From the cell containing the given text, extract its center point as [x, y] coordinate. 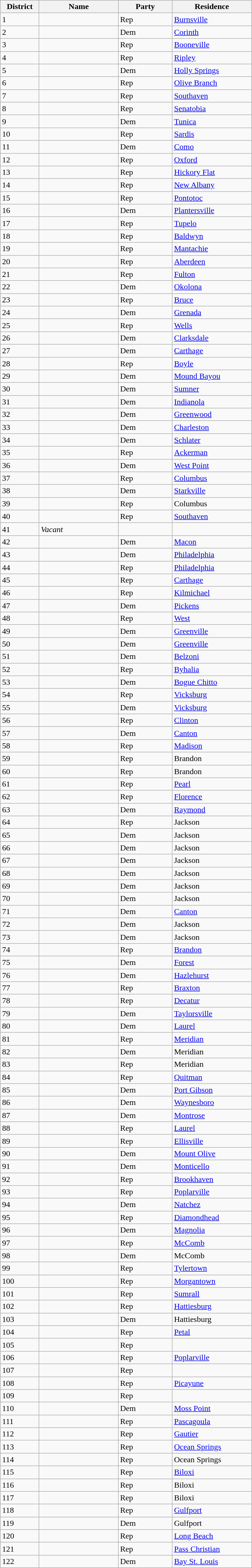
40 [20, 516]
13 [20, 172]
98 [20, 1256]
Pascagoula [212, 1421]
District [20, 7]
Vacant [79, 529]
Ackerman [212, 453]
Mound Bayou [212, 376]
Pickens [212, 606]
96 [20, 1230]
31 [20, 402]
64 [20, 822]
Residence [212, 7]
Sumner [212, 389]
78 [20, 1001]
32 [20, 415]
97 [20, 1243]
Decatur [212, 1001]
91 [20, 1166]
61 [20, 784]
41 [20, 529]
Como [212, 147]
Morgantown [212, 1281]
Senatobia [212, 108]
9 [20, 121]
36 [20, 465]
24 [20, 312]
Taylorsville [212, 1014]
Indianola [212, 402]
Quitman [212, 1077]
Brookhaven [212, 1179]
82 [20, 1052]
39 [20, 504]
Ripley [212, 58]
Waynesboro [212, 1103]
Greenwood [212, 415]
2 [20, 32]
49 [20, 631]
Grenada [212, 312]
Mount Olive [212, 1153]
113 [20, 1447]
58 [20, 746]
99 [20, 1268]
Plantersville [212, 211]
Hickory Flat [212, 172]
Sumrall [212, 1294]
Forest [212, 962]
115 [20, 1472]
101 [20, 1294]
22 [20, 287]
73 [20, 937]
117 [20, 1498]
4 [20, 58]
Corinth [212, 32]
50 [20, 644]
Starkville [212, 491]
Picayune [212, 1383]
Natchez [212, 1205]
63 [20, 810]
1 [20, 19]
Pontotoc [212, 198]
66 [20, 848]
Pearl [212, 784]
Okolona [212, 287]
93 [20, 1192]
102 [20, 1306]
28 [20, 363]
Braxton [212, 988]
29 [20, 376]
Boyle [212, 363]
106 [20, 1357]
116 [20, 1485]
Bruce [212, 300]
Booneville [212, 45]
Moss Point [212, 1409]
33 [20, 427]
77 [20, 988]
120 [20, 1536]
15 [20, 198]
48 [20, 618]
35 [20, 453]
54 [20, 695]
8 [20, 108]
44 [20, 568]
89 [20, 1141]
30 [20, 389]
16 [20, 211]
42 [20, 542]
14 [20, 185]
Macon [212, 542]
81 [20, 1039]
46 [20, 593]
108 [20, 1383]
Olive Branch [212, 83]
Raymond [212, 810]
94 [20, 1205]
Tunica [212, 121]
Charleston [212, 427]
43 [20, 554]
118 [20, 1510]
Sardis [212, 134]
Hazlehurst [212, 975]
Diamondhead [212, 1217]
Bogue Chitto [212, 682]
Petal [212, 1332]
121 [20, 1549]
Magnolia [212, 1230]
80 [20, 1026]
19 [20, 249]
112 [20, 1434]
Kilmichael [212, 593]
45 [20, 580]
90 [20, 1153]
85 [20, 1090]
88 [20, 1128]
Tylertown [212, 1268]
74 [20, 950]
111 [20, 1421]
Port Gibson [212, 1090]
Mantachie [212, 249]
Ellisville [212, 1141]
3 [20, 45]
84 [20, 1077]
27 [20, 351]
Pass Christian [212, 1549]
65 [20, 835]
69 [20, 886]
71 [20, 911]
52 [20, 669]
122 [20, 1561]
47 [20, 606]
21 [20, 274]
5 [20, 70]
67 [20, 861]
104 [20, 1332]
25 [20, 325]
Schlater [212, 440]
83 [20, 1064]
West Point [212, 465]
37 [20, 478]
76 [20, 975]
7 [20, 96]
Aberdeen [212, 262]
23 [20, 300]
109 [20, 1396]
Gautier [212, 1434]
Baldwyn [212, 236]
34 [20, 440]
Fulton [212, 274]
Long Beach [212, 1536]
53 [20, 682]
20 [20, 262]
87 [20, 1115]
62 [20, 797]
56 [20, 720]
Madison [212, 746]
95 [20, 1217]
Bay St. Louis [212, 1561]
92 [20, 1179]
51 [20, 657]
60 [20, 771]
6 [20, 83]
119 [20, 1523]
11 [20, 147]
Name [79, 7]
New Albany [212, 185]
57 [20, 733]
Clarksdale [212, 338]
Oxford [212, 160]
114 [20, 1460]
Wells [212, 325]
Montrose [212, 1115]
110 [20, 1409]
55 [20, 707]
68 [20, 873]
10 [20, 134]
59 [20, 758]
Party [145, 7]
70 [20, 899]
Monticello [212, 1166]
107 [20, 1370]
105 [20, 1345]
Byhalia [212, 669]
Burnsville [212, 19]
Belzoni [212, 657]
Holly Springs [212, 70]
38 [20, 491]
Florence [212, 797]
Clinton [212, 720]
26 [20, 338]
Tupelo [212, 223]
86 [20, 1103]
75 [20, 962]
18 [20, 236]
103 [20, 1319]
West [212, 618]
17 [20, 223]
79 [20, 1014]
72 [20, 924]
12 [20, 160]
100 [20, 1281]
